Extract the (x, y) coordinate from the center of the cell holding the provided text.  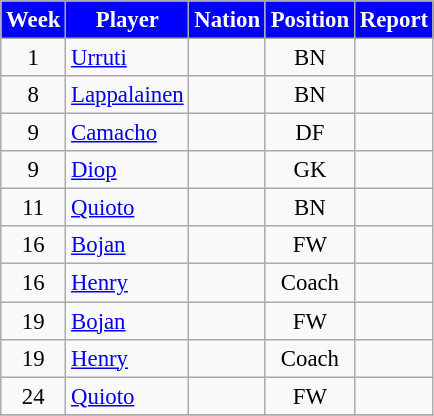
Player (128, 20)
DF (310, 133)
Week (34, 20)
Urruti (128, 58)
1 (34, 58)
Camacho (128, 133)
11 (34, 208)
Position (310, 20)
Diop (128, 170)
24 (34, 396)
Report (394, 20)
Lappalainen (128, 95)
GK (310, 170)
Nation (227, 20)
8 (34, 95)
